Return the [x, y] coordinate for the center point of the cell that contains the specified text.  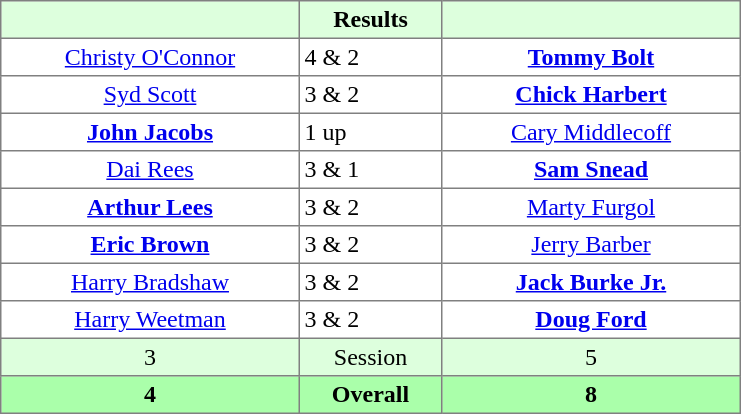
Overall [370, 395]
Arthur Lees [150, 207]
8 [591, 395]
4 [150, 395]
Cary Middlecoff [591, 132]
Dai Rees [150, 170]
5 [591, 357]
Syd Scott [150, 95]
Session [370, 357]
1 up [370, 132]
Christy O'Connor [150, 57]
Chick Harbert [591, 95]
4 & 2 [370, 57]
Doug Ford [591, 320]
3 [150, 357]
Results [370, 20]
John Jacobs [150, 132]
Marty Furgol [591, 207]
Jerry Barber [591, 245]
Eric Brown [150, 245]
3 & 1 [370, 170]
Harry Weetman [150, 320]
Harry Bradshaw [150, 282]
Sam Snead [591, 170]
Tommy Bolt [591, 57]
Jack Burke Jr. [591, 282]
